Detect which cell encompasses the target text, then output its (X, Y) center coordinate. 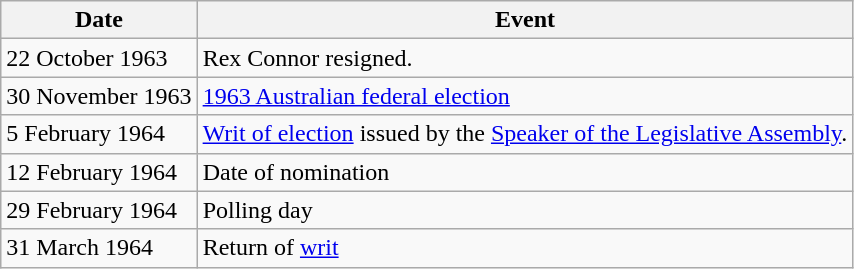
Return of writ (525, 248)
12 February 1964 (99, 172)
Rex Connor resigned. (525, 58)
5 February 1964 (99, 134)
29 February 1964 (99, 210)
22 October 1963 (99, 58)
1963 Australian federal election (525, 96)
30 November 1963 (99, 96)
Writ of election issued by the Speaker of the Legislative Assembly. (525, 134)
Date (99, 20)
Event (525, 20)
Date of nomination (525, 172)
Polling day (525, 210)
31 March 1964 (99, 248)
